Output the (X, Y) coordinate of the center of the cell containing the given text.  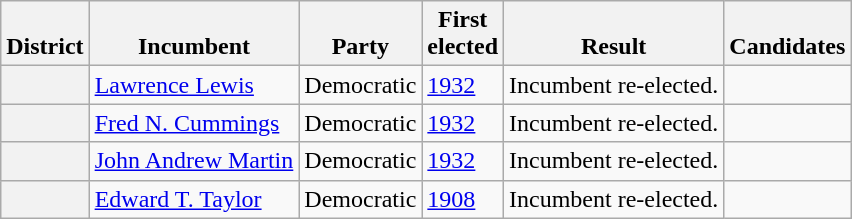
1908 (463, 199)
Edward T. Taylor (194, 199)
Party (360, 34)
John Andrew Martin (194, 161)
Lawrence Lewis (194, 85)
Result (614, 34)
Fred N. Cummings (194, 123)
Firstelected (463, 34)
District (45, 34)
Candidates (788, 34)
Incumbent (194, 34)
